Return the (X, Y) coordinate for the center point of the cell that contains the specified text.  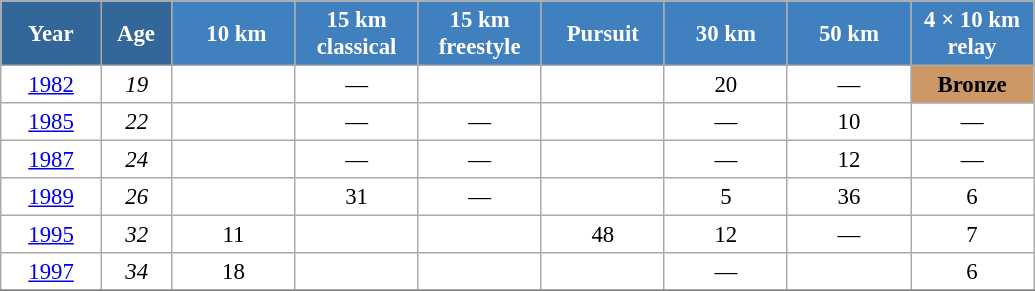
19 (136, 85)
26 (136, 197)
32 (136, 235)
1982 (52, 85)
1995 (52, 235)
10 (848, 122)
4 × 10 km relay (972, 34)
Age (136, 34)
20 (726, 85)
Year (52, 34)
22 (136, 122)
50 km (848, 34)
1985 (52, 122)
1989 (52, 197)
15 km freestyle (480, 34)
10 km (234, 34)
24 (136, 160)
7 (972, 235)
1987 (52, 160)
11 (234, 235)
Pursuit (602, 34)
5 (726, 197)
6 (972, 197)
31 (356, 197)
15 km classical (356, 34)
Bronze (972, 85)
30 km (726, 34)
48 (602, 235)
36 (848, 197)
